Output the [x, y] coordinate of the center of the cell containing the given text.  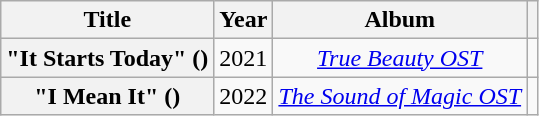
Year [244, 20]
The Sound of Magic OST [400, 96]
Album [400, 20]
True Beauty OST [400, 58]
2021 [244, 58]
"It Starts Today" () [108, 58]
"I Mean It" () [108, 96]
Title [108, 20]
2022 [244, 96]
